Extract the [X, Y] coordinate from the center of the cell holding the provided text.  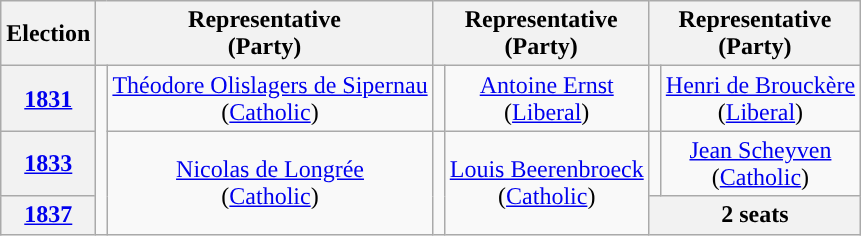
Henri de Brouckère(Liberal) [760, 98]
Louis Beerenbroeck(Catholic) [546, 182]
Nicolas de Longrée(Catholic) [270, 182]
1833 [48, 164]
Antoine Ernst(Liberal) [546, 98]
2 seats [754, 215]
1831 [48, 98]
1837 [48, 215]
Théodore Olislagers de Sipernau(Catholic) [270, 98]
Jean Scheyven(Catholic) [760, 164]
Election [48, 34]
